Scan for the cell matching the given text and deliver its (x, y) coordinate at center. 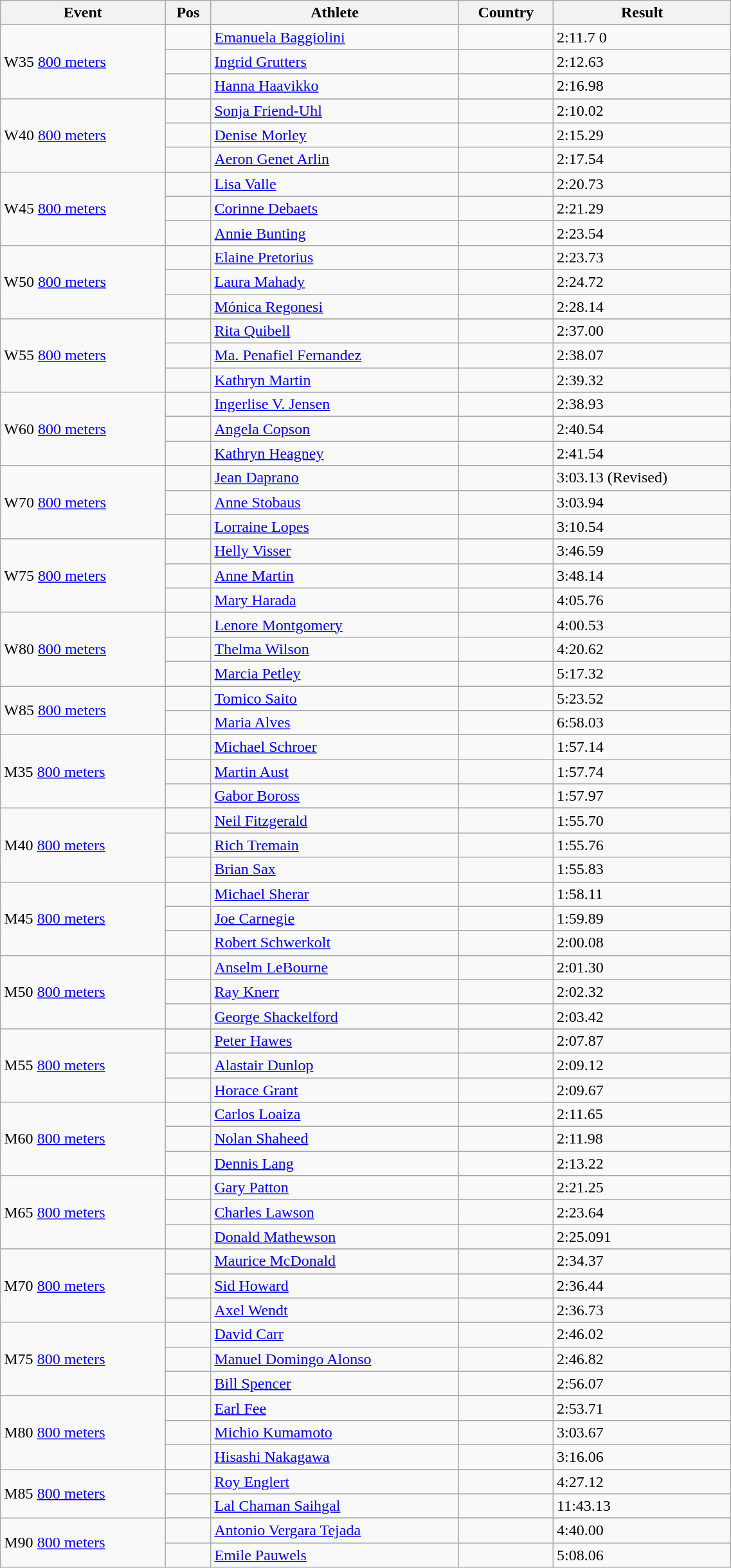
Result (642, 13)
Ingrid Grutters (334, 62)
3:48.14 (642, 576)
2:12.63 (642, 62)
Axel Wendt (334, 1310)
2:17.54 (642, 160)
Event (83, 13)
3:03.94 (642, 502)
Mary Harada (334, 600)
2:21.25 (642, 1188)
1:57.97 (642, 796)
Angela Copson (334, 429)
M80 800 meters (83, 1432)
3:46.59 (642, 551)
Ma. Penafiel Fernandez (334, 356)
W50 800 meters (83, 282)
Gary Patton (334, 1188)
Robert Schwerkolt (334, 943)
M40 800 meters (83, 845)
2:40.54 (642, 429)
Elaine Pretorius (334, 257)
Maria Alves (334, 723)
2:16.98 (642, 86)
Kathryn Heagney (334, 453)
1:55.70 (642, 821)
2:56.07 (642, 1383)
2:01.30 (642, 967)
2:23.64 (642, 1212)
M55 800 meters (83, 1065)
Aeron Genet Arlin (334, 160)
2:24.72 (642, 282)
2:11.65 (642, 1115)
2:25.091 (642, 1237)
Ingerlise V. Jensen (334, 405)
2:02.32 (642, 992)
Hisashi Nakagawa (334, 1457)
Anselm LeBourne (334, 967)
4:05.76 (642, 600)
Carlos Loaiza (334, 1115)
1:57.14 (642, 747)
Roy Englert (334, 1481)
2:39.32 (642, 380)
6:58.03 (642, 723)
Helly Visser (334, 551)
Lorraine Lopes (334, 527)
W35 800 meters (83, 62)
3:16.06 (642, 1457)
Dennis Lang (334, 1163)
4:40.00 (642, 1531)
5:23.52 (642, 698)
2:36.44 (642, 1286)
Anne Stobaus (334, 502)
M75 800 meters (83, 1359)
5:08.06 (642, 1555)
Brian Sax (334, 870)
2:09.67 (642, 1090)
Bill Spencer (334, 1383)
M85 800 meters (83, 1493)
2:07.87 (642, 1041)
2:37.00 (642, 331)
Antonio Vergara Tejada (334, 1531)
Joe Carnegie (334, 918)
Sid Howard (334, 1286)
George Shackelford (334, 1016)
2:11.7 0 (642, 37)
Tomico Saito (334, 698)
5:17.32 (642, 673)
Corinne Debaets (334, 208)
2:11.98 (642, 1139)
Donald Mathewson (334, 1237)
W40 800 meters (83, 135)
W80 800 meters (83, 649)
Michael Sherar (334, 894)
2:13.22 (642, 1163)
Earl Fee (334, 1408)
3:03.13 (Revised) (642, 478)
Horace Grant (334, 1090)
2:28.14 (642, 307)
Hanna Haavikko (334, 86)
Thelma Wilson (334, 649)
Athlete (334, 13)
Charles Lawson (334, 1212)
Michio Kumamoto (334, 1432)
4:27.12 (642, 1481)
Emile Pauwels (334, 1555)
2:23.54 (642, 233)
Emanuela Baggiolini (334, 37)
11:43.13 (642, 1506)
W85 800 meters (83, 710)
Mónica Regonesi (334, 307)
4:20.62 (642, 649)
Peter Hawes (334, 1041)
W70 800 meters (83, 502)
Maurice McDonald (334, 1261)
Laura Mahady (334, 282)
W55 800 meters (83, 356)
Lisa Valle (334, 184)
Country (506, 13)
1:59.89 (642, 918)
2:00.08 (642, 943)
M60 800 meters (83, 1139)
2:10.02 (642, 111)
Manuel Domingo Alonso (334, 1359)
M35 800 meters (83, 772)
2:36.73 (642, 1310)
3:03.67 (642, 1432)
Marcia Petley (334, 673)
1:55.76 (642, 845)
W45 800 meters (83, 208)
M50 800 meters (83, 992)
1:55.83 (642, 870)
2:38.07 (642, 356)
W60 800 meters (83, 429)
Ray Knerr (334, 992)
2:53.71 (642, 1408)
Alastair Dunlop (334, 1065)
Neil Fitzgerald (334, 821)
2:03.42 (642, 1016)
Sonja Friend-Uhl (334, 111)
2:46.82 (642, 1359)
Martin Aust (334, 772)
Rita Quibell (334, 331)
Lal Chaman Saihgal (334, 1506)
Denise Morley (334, 135)
M70 800 meters (83, 1286)
2:34.37 (642, 1261)
Annie Bunting (334, 233)
David Carr (334, 1335)
2:15.29 (642, 135)
1:57.74 (642, 772)
M45 800 meters (83, 918)
2:41.54 (642, 453)
Pos (188, 13)
Nolan Shaheed (334, 1139)
1:58.11 (642, 894)
Anne Martin (334, 576)
Michael Schroer (334, 747)
W75 800 meters (83, 576)
2:21.29 (642, 208)
2:23.73 (642, 257)
Lenore Montgomery (334, 624)
M90 800 meters (83, 1543)
Rich Tremain (334, 845)
2:20.73 (642, 184)
M65 800 meters (83, 1212)
Jean Daprano (334, 478)
4:00.53 (642, 624)
2:09.12 (642, 1065)
3:10.54 (642, 527)
2:46.02 (642, 1335)
Kathryn Martin (334, 380)
2:38.93 (642, 405)
Gabor Boross (334, 796)
